Return the [x, y] coordinate for the center point of the cell that contains the specified text.  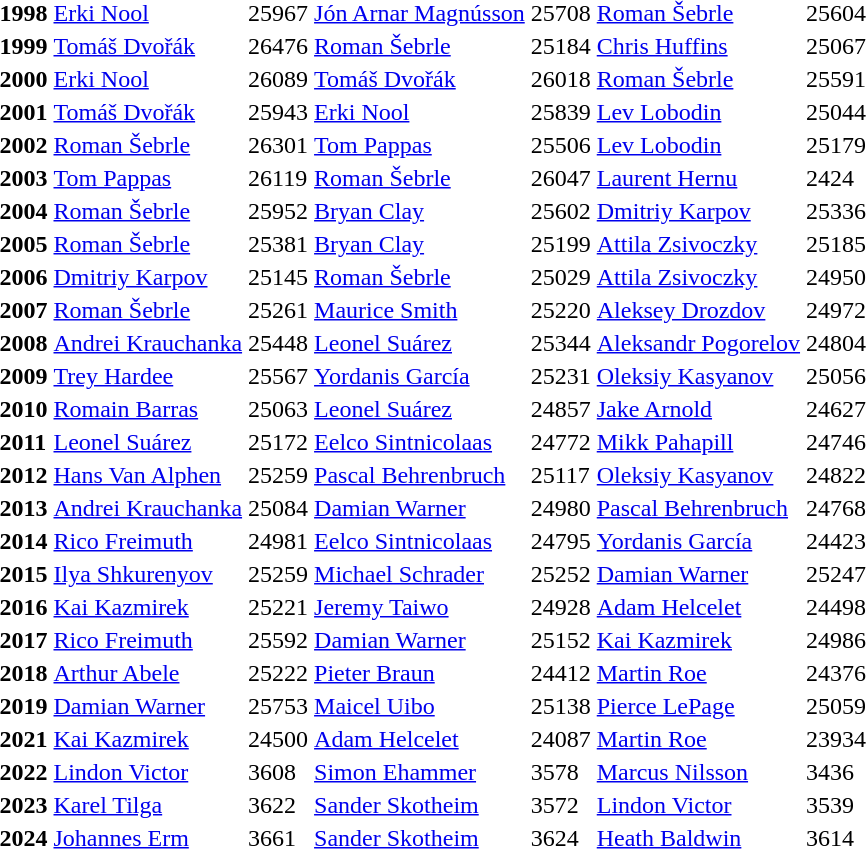
26047 [560, 178]
Chris Huffins [698, 46]
Laurent Hernu [698, 178]
24772 [560, 442]
24412 [560, 673]
25138 [560, 706]
Simon Ehammer [420, 772]
25252 [560, 574]
24087 [560, 739]
25602 [560, 211]
Trey Hardee [148, 376]
25943 [278, 112]
3608 [278, 772]
Jake Arnold [698, 409]
Hans Van Alphen [148, 475]
3572 [560, 805]
3578 [560, 772]
25063 [278, 409]
Michael Schrader [420, 574]
25506 [560, 145]
25117 [560, 475]
25220 [560, 310]
24500 [278, 739]
Aleksandr Pogorelov [698, 343]
26018 [560, 79]
Pieter Braun [420, 673]
Ilya Shkurenyov [148, 574]
Romain Barras [148, 409]
Marcus Nilsson [698, 772]
25952 [278, 211]
26089 [278, 79]
Karel Tilga [148, 805]
Mikk Pahapill [698, 442]
24795 [560, 541]
24981 [278, 541]
Pierce LePage [698, 706]
25448 [278, 343]
Jeremy Taiwo [420, 607]
25753 [278, 706]
25029 [560, 277]
25221 [278, 607]
Sander Skotheim [420, 805]
Maicel Uibo [420, 706]
25084 [278, 508]
26476 [278, 46]
24980 [560, 508]
25184 [560, 46]
25261 [278, 310]
25567 [278, 376]
26119 [278, 178]
Maurice Smith [420, 310]
25222 [278, 673]
25839 [560, 112]
Arthur Abele [148, 673]
25231 [560, 376]
Aleksey Drozdov [698, 310]
25199 [560, 244]
25172 [278, 442]
25592 [278, 640]
25152 [560, 640]
26301 [278, 145]
25381 [278, 244]
24928 [560, 607]
3622 [278, 805]
25145 [278, 277]
25344 [560, 343]
24857 [560, 409]
